From the cell containing the given text, extract its center point as (x, y) coordinate. 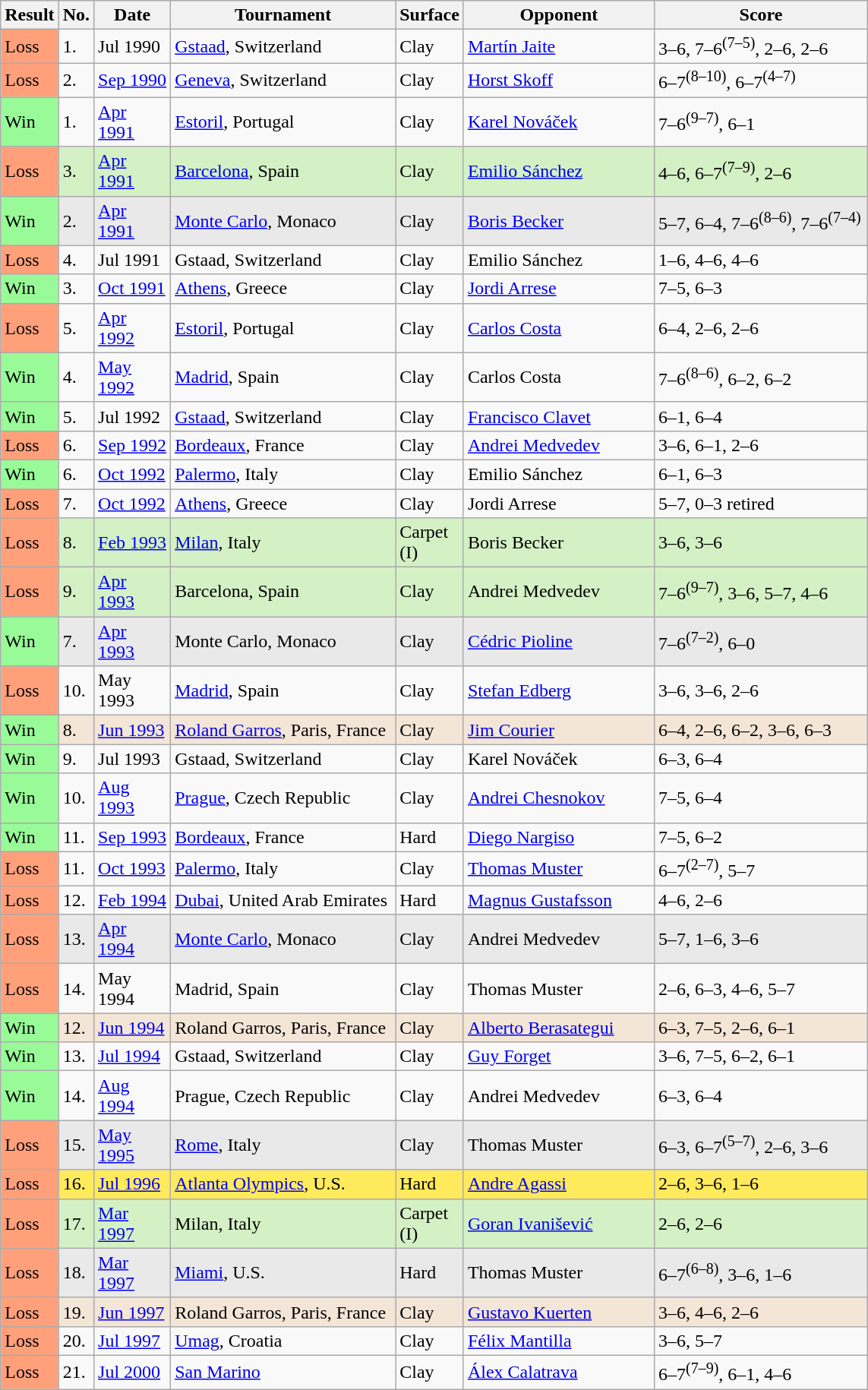
Andrei Chesnokov (559, 798)
Oct 1993 (132, 869)
Jul 1994 (132, 1057)
Martín Jaite (559, 47)
Jul 1993 (132, 759)
15. (76, 1145)
Atlanta Olympics, U.S. (283, 1184)
Jun 1993 (132, 730)
16. (76, 1184)
6–3, 7–5, 2–6, 6–1 (761, 1028)
7–5, 6–3 (761, 289)
7–6(9–7), 6–1 (761, 122)
Feb 1993 (132, 542)
6–7(7–9), 6–1, 4–6 (761, 1372)
3–6, 4–6, 2–6 (761, 1312)
1–6, 4–6, 4–6 (761, 260)
Félix Mantilla (559, 1341)
6–7(8–10), 6–7(4–7) (761, 81)
Opponent (559, 15)
Miami, U.S. (283, 1273)
4–6, 6–7(7–9), 2–6 (761, 172)
20. (76, 1341)
19. (76, 1312)
Andre Agassi (559, 1184)
6–1, 6–4 (761, 416)
Francisco Clavet (559, 416)
Jun 1994 (132, 1028)
7–6(9–7), 3–6, 5–7, 4–6 (761, 592)
Result (30, 15)
4–6, 2–6 (761, 900)
Geneva, Switzerland (283, 81)
7–5, 6–2 (761, 837)
6–4, 2–6, 6–2, 3–6, 6–3 (761, 730)
6–3, 6–7(5–7), 2–6, 3–6 (761, 1145)
Jul 2000 (132, 1372)
7–6(8–6), 6–2, 6–2 (761, 377)
Jim Courier (559, 730)
Apr 1992 (132, 328)
May 1994 (132, 989)
Date (132, 15)
Jul 1992 (132, 416)
Magnus Gustafsson (559, 900)
Jul 1996 (132, 1184)
Guy Forget (559, 1057)
3–6, 5–7 (761, 1341)
Stefan Edberg (559, 691)
6–4, 2–6, 2–6 (761, 328)
Sep 1992 (132, 445)
21. (76, 1372)
Gustavo Kuerten (559, 1312)
May 1993 (132, 691)
6–7(6–8), 3–6, 1–6 (761, 1273)
6–1, 6–3 (761, 474)
Umag, Croatia (283, 1341)
Sep 1990 (132, 81)
18. (76, 1273)
May 1995 (132, 1145)
Horst Skoff (559, 81)
3–6, 3–6 (761, 542)
Jun 1997 (132, 1312)
17. (76, 1223)
7–6(7–2), 6–0 (761, 641)
Apr 1994 (132, 939)
3–6, 7–5, 6–2, 6–1 (761, 1057)
No. (76, 15)
2–6, 3–6, 1–6 (761, 1184)
Cédric Pioline (559, 641)
Aug 1994 (132, 1095)
5–7, 1–6, 3–6 (761, 939)
Aug 1993 (132, 798)
Goran Ivanišević (559, 1223)
5–7, 0–3 retired (761, 504)
Score (761, 15)
Feb 1994 (132, 900)
5–7, 6–4, 7–6(8–6), 7–6(7–4) (761, 220)
3–6, 7–6(7–5), 2–6, 2–6 (761, 47)
6–7(2–7), 5–7 (761, 869)
San Marino (283, 1372)
Jul 1991 (132, 260)
3–6, 3–6, 2–6 (761, 691)
Jul 1990 (132, 47)
Diego Nargiso (559, 837)
Tournament (283, 15)
2–6, 2–6 (761, 1223)
Jul 1997 (132, 1341)
2–6, 6–3, 4–6, 5–7 (761, 989)
Oct 1991 (132, 289)
May 1992 (132, 377)
Sep 1993 (132, 837)
3–6, 6–1, 2–6 (761, 445)
7–5, 6–4 (761, 798)
Álex Calatrava (559, 1372)
Surface (430, 15)
Alberto Berasategui (559, 1028)
Dubai, United Arab Emirates (283, 900)
Rome, Italy (283, 1145)
